Locate the cell with the specified text and output its [X, Y] center coordinate. 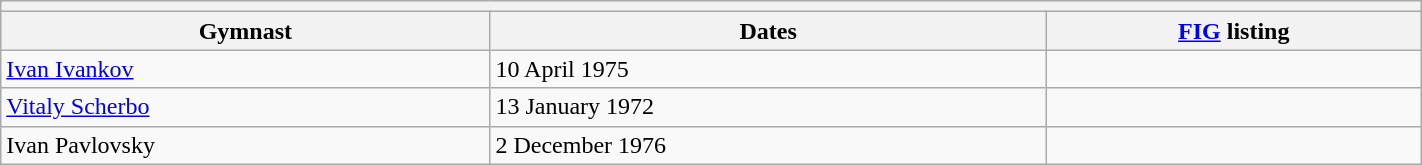
Ivan Pavlovsky [246, 145]
Vitaly Scherbo [246, 107]
Ivan Ivankov [246, 69]
Gymnast [246, 31]
Dates [768, 31]
2 December 1976 [768, 145]
FIG listing [1234, 31]
10 April 1975 [768, 69]
13 January 1972 [768, 107]
